Detect which cell encompasses the target text, then output its [X, Y] center coordinate. 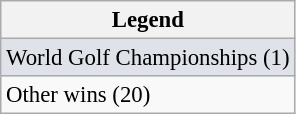
Legend [148, 20]
Other wins (20) [148, 95]
World Golf Championships (1) [148, 58]
